Identify which cell holds the provided text, then report its (X, Y) central coordinate. 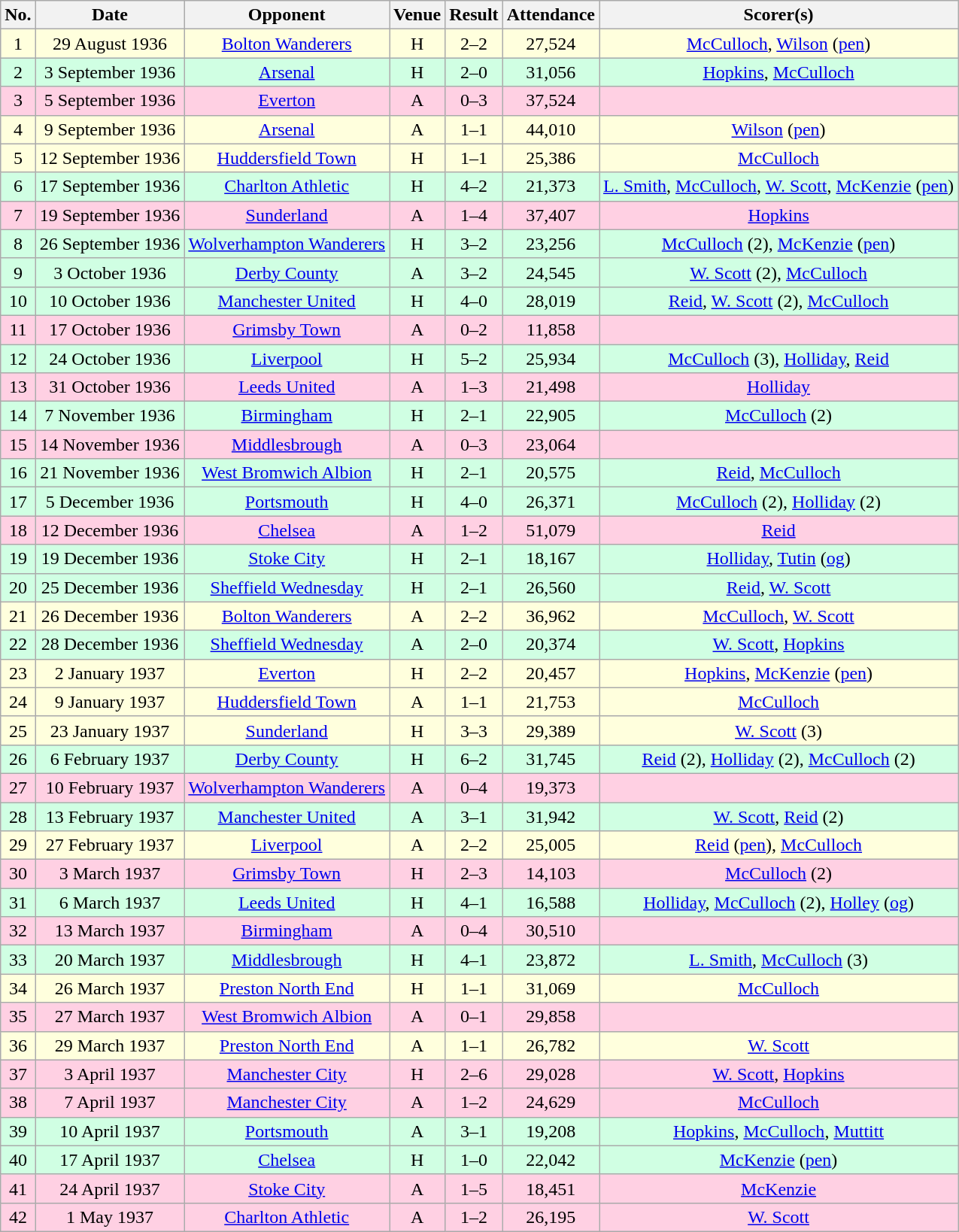
3 (18, 101)
7 April 1937 (110, 1103)
McKenzie (779, 1188)
31,942 (551, 816)
W. Scott, Reid (2) (779, 816)
24 (18, 702)
2 January 1937 (110, 673)
Wilson (pen) (779, 129)
14 (18, 416)
15 (18, 445)
3 October 1936 (110, 272)
44,010 (551, 129)
23 (18, 673)
16 (18, 473)
22,042 (551, 1160)
L. Smith, McCulloch (3) (779, 960)
1–3 (474, 387)
3 April 1937 (110, 1074)
36,962 (551, 616)
21 (18, 616)
McKenzie (pen) (779, 1160)
20 March 1937 (110, 960)
Date (110, 15)
37 (18, 1074)
23 January 1937 (110, 730)
18,167 (551, 559)
34 (18, 988)
13 (18, 387)
McCulloch (2), Holliday (2) (779, 502)
5 December 1936 (110, 502)
21,498 (551, 387)
McCulloch (2), McKenzie (pen) (779, 244)
31 (18, 903)
0–1 (474, 1017)
6 March 1937 (110, 903)
13 March 1937 (110, 931)
22 (18, 645)
30,510 (551, 931)
36 (18, 1045)
14,103 (551, 874)
Holliday, Tutin (og) (779, 559)
41 (18, 1188)
40 (18, 1160)
4 (18, 129)
2–3 (474, 874)
Reid (pen), McCulloch (779, 845)
26,195 (551, 1217)
20,457 (551, 673)
1–0 (474, 1160)
23,872 (551, 960)
11,858 (551, 329)
W. Scott (3) (779, 730)
27 March 1937 (110, 1017)
37,407 (551, 215)
25 December 1936 (110, 587)
5–2 (474, 359)
21,753 (551, 702)
10 October 1936 (110, 301)
No. (18, 15)
12 December 1936 (110, 530)
23,064 (551, 445)
W. Scott (2), McCulloch (779, 272)
2–6 (474, 1074)
1 May 1937 (110, 1217)
19,208 (551, 1131)
Reid, W. Scott (2), McCulloch (779, 301)
5 (18, 158)
14 November 1936 (110, 445)
9 September 1936 (110, 129)
37,524 (551, 101)
6 (18, 187)
30 (18, 874)
13 February 1937 (110, 816)
16,588 (551, 903)
Reid, W. Scott (779, 587)
6 February 1937 (110, 759)
29 (18, 845)
L. Smith, McCulloch, W. Scott, McKenzie (pen) (779, 187)
33 (18, 960)
7 (18, 215)
McCulloch, W. Scott (779, 616)
26 December 1936 (110, 616)
Hopkins, McKenzie (pen) (779, 673)
23,256 (551, 244)
1–5 (474, 1188)
12 September 1936 (110, 158)
25,934 (551, 359)
24,629 (551, 1103)
17 September 1936 (110, 187)
29,389 (551, 730)
24,545 (551, 272)
29 March 1937 (110, 1045)
12 (18, 359)
35 (18, 1017)
24 April 1937 (110, 1188)
McCulloch (3), Holliday, Reid (779, 359)
Reid (779, 530)
29,028 (551, 1074)
19 September 1936 (110, 215)
26,560 (551, 587)
28 (18, 816)
31,056 (551, 72)
17 October 1936 (110, 329)
1–4 (474, 215)
51,079 (551, 530)
Reid, McCulloch (779, 473)
2 (18, 72)
9 (18, 272)
7 November 1936 (110, 416)
26,782 (551, 1045)
19,373 (551, 787)
26 March 1937 (110, 988)
Hopkins, McCulloch (779, 72)
20,575 (551, 473)
29,858 (551, 1017)
3 September 1936 (110, 72)
9 January 1937 (110, 702)
Opponent (287, 15)
Hopkins, McCulloch, Muttitt (779, 1131)
11 (18, 329)
18,451 (551, 1188)
Hopkins (779, 215)
26 September 1936 (110, 244)
19 December 1936 (110, 559)
5 September 1936 (110, 101)
32 (18, 931)
3–3 (474, 730)
1 (18, 44)
10 (18, 301)
Holliday (779, 387)
17 April 1937 (110, 1160)
19 (18, 559)
27 (18, 787)
6–2 (474, 759)
Holliday, McCulloch (2), Holley (og) (779, 903)
29 August 1936 (110, 44)
4–2 (474, 187)
26 (18, 759)
McCulloch, Wilson (pen) (779, 44)
38 (18, 1103)
31 October 1936 (110, 387)
18 (18, 530)
20,374 (551, 645)
10 February 1937 (110, 787)
21,373 (551, 187)
3 March 1937 (110, 874)
28 December 1936 (110, 645)
24 October 1936 (110, 359)
25,386 (551, 158)
8 (18, 244)
27,524 (551, 44)
28,019 (551, 301)
Result (474, 15)
31,745 (551, 759)
25,005 (551, 845)
Scorer(s) (779, 15)
Reid (2), Holliday (2), McCulloch (2) (779, 759)
0–2 (474, 329)
17 (18, 502)
20 (18, 587)
25 (18, 730)
27 February 1937 (110, 845)
26,371 (551, 502)
22,905 (551, 416)
42 (18, 1217)
Attendance (551, 15)
Venue (417, 15)
31,069 (551, 988)
10 April 1937 (110, 1131)
39 (18, 1131)
21 November 1936 (110, 473)
